Pinpoint the cell where the given text exists, returning its (x, y) midpoint coordinate. 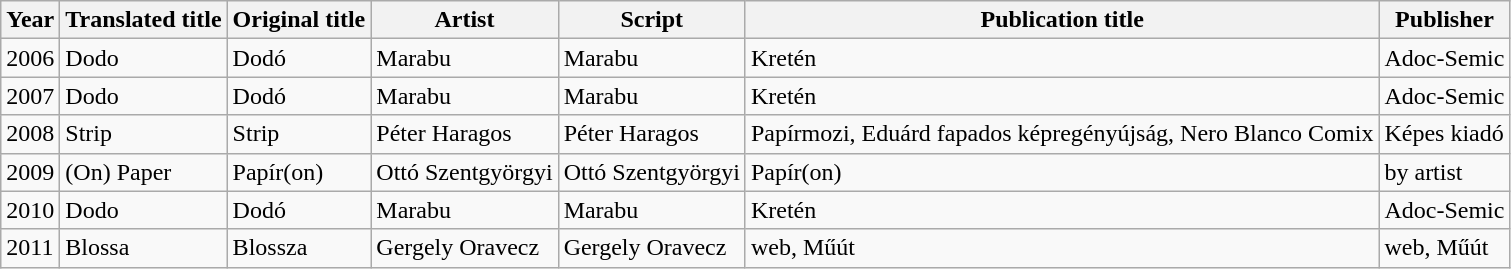
2006 (30, 58)
Translated title (144, 20)
Original title (299, 20)
(On) Paper (144, 172)
2009 (30, 172)
Publication title (1062, 20)
Year (30, 20)
by artist (1444, 172)
Blossza (299, 248)
Artist (464, 20)
Képes kiadó (1444, 134)
Blossa (144, 248)
2007 (30, 96)
2011 (30, 248)
2010 (30, 210)
Papírmozi, Eduárd fapados képregényújság, Nero Blanco Comix (1062, 134)
Publisher (1444, 20)
Script (652, 20)
2008 (30, 134)
